For the text-containing cell, return its midpoint in (x, y) coordinate format. 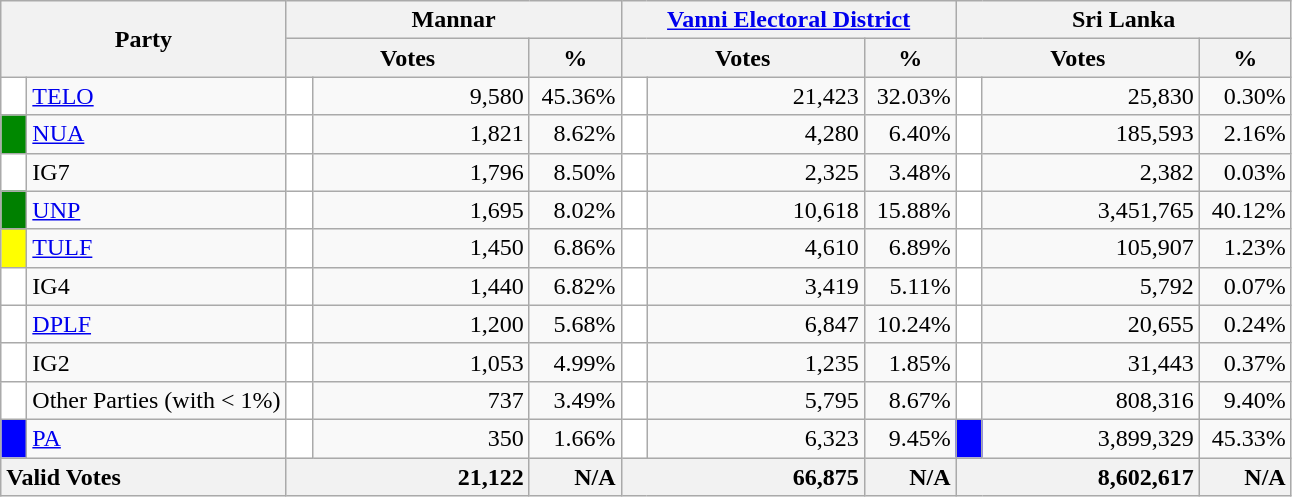
1.85% (910, 362)
6.89% (910, 248)
1.66% (575, 438)
9,580 (420, 96)
9.45% (910, 438)
4.99% (575, 362)
3,451,765 (1090, 210)
5,795 (756, 400)
185,593 (1090, 134)
0.37% (1245, 362)
10.24% (910, 324)
5,792 (1090, 286)
25,830 (1090, 96)
Other Parties (with < 1%) (156, 400)
3,899,329 (1090, 438)
4,610 (756, 248)
8.62% (575, 134)
Vanni Electoral District (788, 20)
66,875 (742, 477)
9.40% (1245, 400)
6.40% (910, 134)
10,618 (756, 210)
1,695 (420, 210)
2,382 (1090, 172)
3.48% (910, 172)
350 (420, 438)
1,796 (420, 172)
45.33% (1245, 438)
NUA (156, 134)
8.02% (575, 210)
Valid Votes (144, 477)
TELO (156, 96)
105,907 (1090, 248)
4,280 (756, 134)
1,053 (420, 362)
0.07% (1245, 286)
PA (156, 438)
3.49% (575, 400)
15.88% (910, 210)
5.68% (575, 324)
Sri Lanka (1124, 20)
21,423 (756, 96)
45.36% (575, 96)
8.67% (910, 400)
6.86% (575, 248)
DPLF (156, 324)
Mannar (454, 20)
40.12% (1245, 210)
737 (420, 400)
IG7 (156, 172)
IG4 (156, 286)
3,419 (756, 286)
Party (144, 39)
0.30% (1245, 96)
8,602,617 (1078, 477)
32.03% (910, 96)
5.11% (910, 286)
UNP (156, 210)
2,325 (756, 172)
1,821 (420, 134)
6,847 (756, 324)
1,235 (756, 362)
2.16% (1245, 134)
1,450 (420, 248)
6.82% (575, 286)
8.50% (575, 172)
0.03% (1245, 172)
20,655 (1090, 324)
6,323 (756, 438)
IG2 (156, 362)
TULF (156, 248)
0.24% (1245, 324)
1.23% (1245, 248)
808,316 (1090, 400)
31,443 (1090, 362)
21,122 (408, 477)
1,440 (420, 286)
1,200 (420, 324)
